Locate the cell with the specified text and output its [x, y] center coordinate. 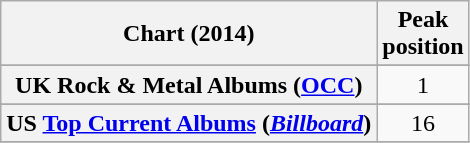
Chart (2014) [189, 34]
US Top Current Albums (Billboard) [189, 123]
1 [423, 85]
Peakposition [423, 34]
16 [423, 123]
UK Rock & Metal Albums (OCC) [189, 85]
